Extract the (x, y) coordinate from the center of the cell holding the provided text.  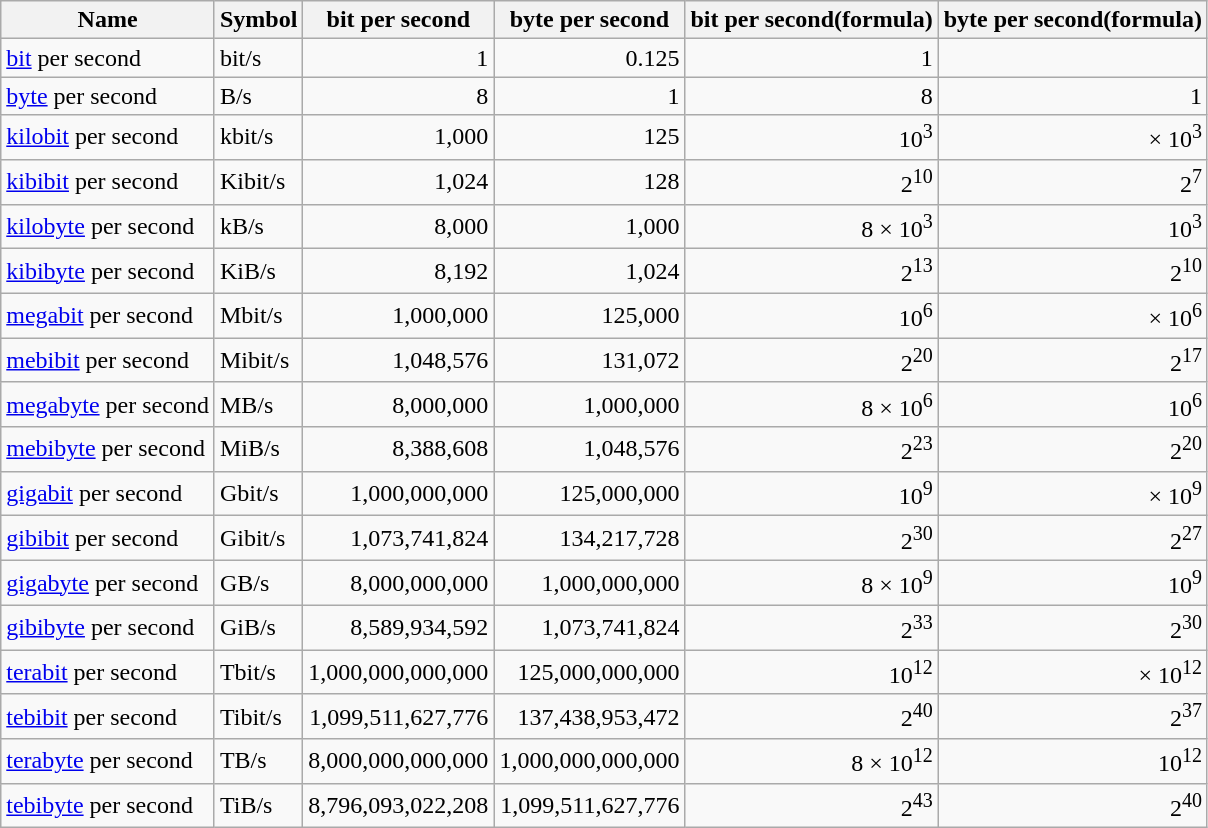
bit/s (258, 58)
8 × 103 (812, 226)
× 1012 (1072, 672)
megabyte per second (108, 404)
kilobit per second (108, 138)
8 × 1012 (812, 762)
237 (1072, 716)
× 109 (1072, 494)
mebibit per second (108, 360)
kilobyte per second (108, 226)
GiB/s (258, 628)
137,438,953,472 (590, 716)
Mbit/s (258, 316)
Mibit/s (258, 360)
× 106 (1072, 316)
233 (812, 628)
213 (812, 272)
kbit/s (258, 138)
8,000,000,000 (398, 582)
gigabit per second (108, 494)
KiB/s (258, 272)
kibibyte per second (108, 272)
125,000,000 (590, 494)
byte per second(formula) (1072, 20)
243 (812, 806)
terabyte per second (108, 762)
Tibit/s (258, 716)
27 (1072, 182)
8,000,000 (398, 404)
128 (590, 182)
0.125 (590, 58)
227 (1072, 538)
tebibit per second (108, 716)
Gibit/s (258, 538)
8 × 106 (812, 404)
8 × 109 (812, 582)
tebibyte per second (108, 806)
134,217,728 (590, 538)
kB/s (258, 226)
× 103 (1072, 138)
125,000,000,000 (590, 672)
Symbol (258, 20)
gibibyte per second (108, 628)
terabit per second (108, 672)
217 (1072, 360)
TB/s (258, 762)
gibibit per second (108, 538)
TiB/s (258, 806)
8,192 (398, 272)
125,000 (590, 316)
8,000 (398, 226)
MiB/s (258, 450)
megabit per second (108, 316)
125 (590, 138)
Gbit/s (258, 494)
MB/s (258, 404)
mebibyte per second (108, 450)
GB/s (258, 582)
8,388,608 (398, 450)
8,796,093,022,208 (398, 806)
8,000,000,000,000 (398, 762)
Name (108, 20)
kibibit per second (108, 182)
131,072 (590, 360)
Tbit/s (258, 672)
gigabyte per second (108, 582)
bit per second(formula) (812, 20)
8,589,934,592 (398, 628)
223 (812, 450)
B/s (258, 96)
Kibit/s (258, 182)
